Return the [x, y] coordinate for the center point of the cell that contains the specified text.  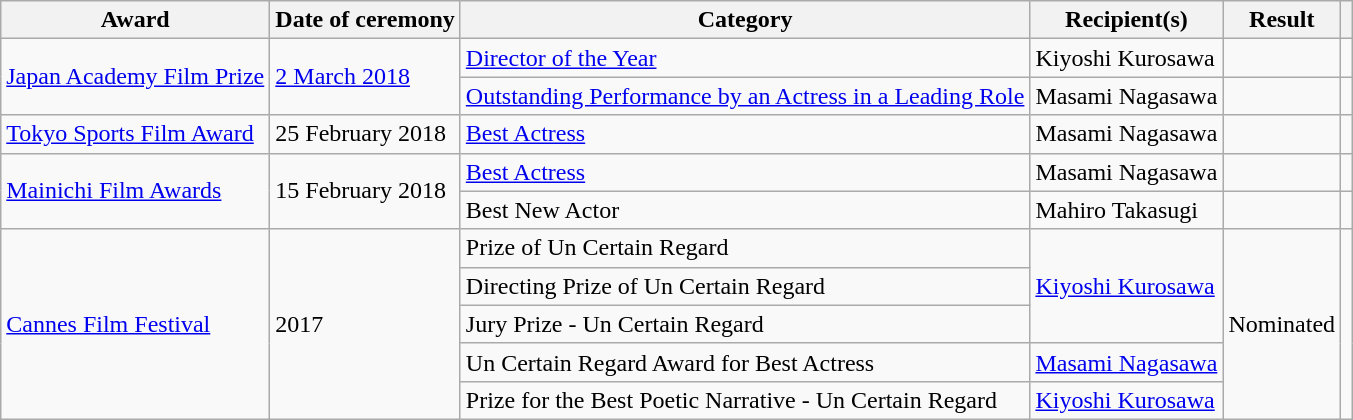
15 February 2018 [366, 191]
Mahiro Takasugi [1126, 210]
Director of the Year [745, 58]
2017 [366, 324]
Outstanding Performance by an Actress in a Leading Role [745, 96]
Best New Actor [745, 210]
Prize of Un Certain Regard [745, 248]
Tokyo Sports Film Award [136, 134]
Cannes Film Festival [136, 324]
Result [1282, 20]
Nominated [1282, 324]
Date of ceremony [366, 20]
2 March 2018 [366, 77]
Recipient(s) [1126, 20]
Un Certain Regard Award for Best Actress [745, 362]
Directing Prize of Un Certain Regard [745, 286]
Prize for the Best Poetic Narrative - Un Certain Regard [745, 400]
Category [745, 20]
Jury Prize - Un Certain Regard [745, 324]
Mainichi Film Awards [136, 191]
Award [136, 20]
25 February 2018 [366, 134]
Japan Academy Film Prize [136, 77]
